Output the (x, y) coordinate of the center of the cell containing the given text.  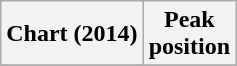
Peakposition (189, 34)
Chart (2014) (72, 34)
